Capture the cell that displays the provided text and extract its (X, Y) central coordinate. 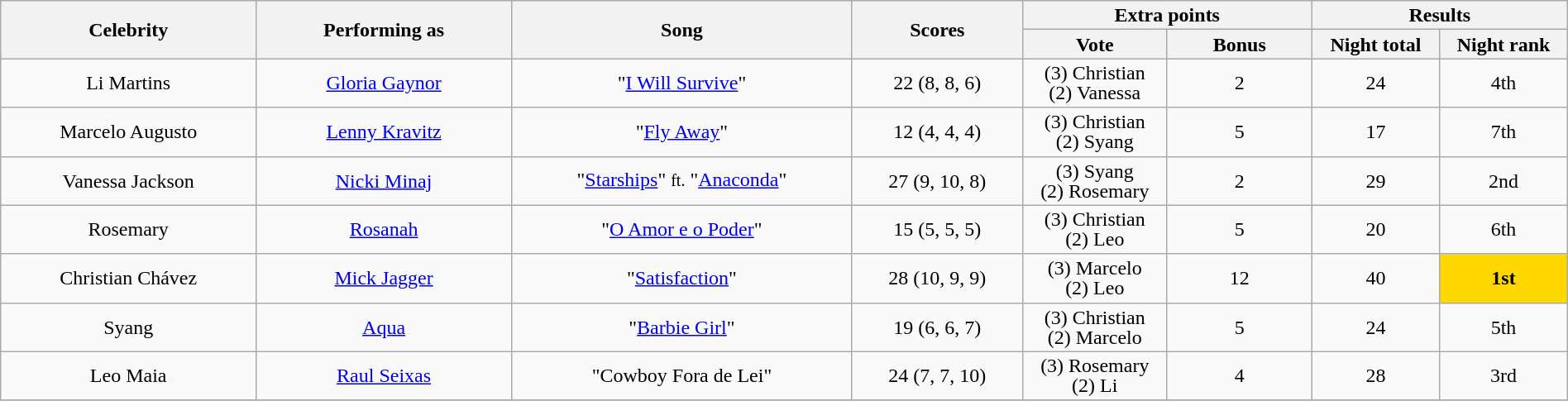
5th (1503, 327)
"I Will Survive" (682, 83)
Syang (129, 327)
29 (1375, 180)
Aqua (384, 327)
Rosanah (384, 230)
19 (6, 6, 7) (937, 327)
Scores (937, 30)
Leo Maia (129, 375)
2nd (1503, 180)
Song (682, 30)
"Barbie Girl" (682, 327)
(3) Rosemary(2) Li (1095, 375)
"Cowboy Fora de Lei" (682, 375)
"Satisfaction" (682, 278)
(3) Marcelo(2) Leo (1095, 278)
Rosemary (129, 230)
12 (4, 4, 4) (937, 132)
"O Amor e o Poder" (682, 230)
3rd (1503, 375)
1st (1503, 278)
22 (8, 8, 6) (937, 83)
Vote (1095, 45)
Gloria Gaynor (384, 83)
(3) Christian(2) Leo (1095, 230)
Christian Chávez (129, 278)
28 (10, 9, 9) (937, 278)
(3) Christian(2) Syang (1095, 132)
40 (1375, 278)
17 (1375, 132)
Vanessa Jackson (129, 180)
"Fly Away" (682, 132)
Celebrity (129, 30)
4th (1503, 83)
15 (5, 5, 5) (937, 230)
20 (1375, 230)
(3) Syang(2) Rosemary (1095, 180)
28 (1375, 375)
Lenny Kravitz (384, 132)
12 (1239, 278)
24 (7, 7, 10) (937, 375)
6th (1503, 230)
Results (1439, 15)
Bonus (1239, 45)
4 (1239, 375)
Night rank (1503, 45)
Mick Jagger (384, 278)
27 (9, 10, 8) (937, 180)
7th (1503, 132)
Marcelo Augusto (129, 132)
"Starships" ft. "Anaconda" (682, 180)
Raul Seixas (384, 375)
Performing as (384, 30)
Nicki Minaj (384, 180)
Li Martins (129, 83)
Night total (1375, 45)
(3) Christian(2) Marcelo (1095, 327)
(3) Christian(2) Vanessa (1095, 83)
Extra points (1167, 15)
